Return the (X, Y) coordinate for the center point of the cell that contains the specified text.  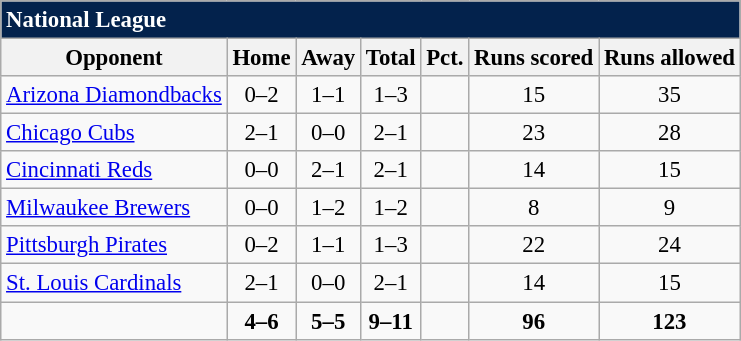
4–6 (262, 321)
23 (534, 133)
28 (670, 133)
96 (534, 321)
9 (670, 208)
National League (370, 20)
123 (670, 321)
24 (670, 245)
Cincinnati Reds (114, 170)
Chicago Cubs (114, 133)
Total (390, 58)
Away (328, 58)
Runs scored (534, 58)
Opponent (114, 58)
Pct. (445, 58)
Milwaukee Brewers (114, 208)
Arizona Diamondbacks (114, 95)
9–11 (390, 321)
St. Louis Cardinals (114, 283)
35 (670, 95)
8 (534, 208)
22 (534, 245)
Runs allowed (670, 58)
5–5 (328, 321)
Home (262, 58)
Pittsburgh Pirates (114, 245)
